Identify which cell holds the provided text, then report its (x, y) central coordinate. 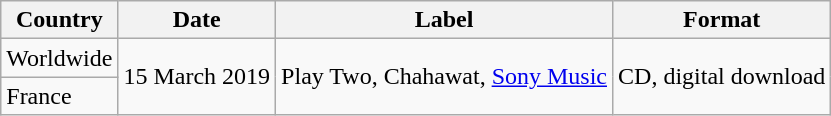
Label (444, 20)
Worldwide (60, 58)
Play Two, Chahawat, Sony Music (444, 77)
Format (722, 20)
Country (60, 20)
France (60, 96)
Date (197, 20)
15 March 2019 (197, 77)
CD, digital download (722, 77)
